Determine the [X, Y] coordinate at the center of the cell enclosing the given text.  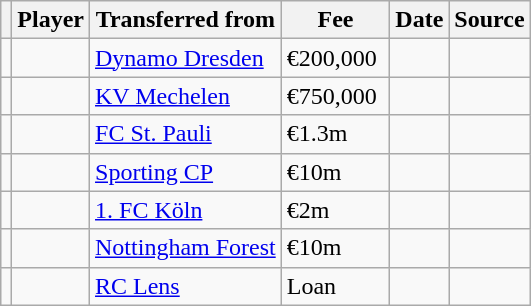
Fee [336, 20]
FC St. Pauli [186, 134]
Transferred from [186, 20]
Nottingham Forest [186, 248]
€200,000 [336, 58]
Loan [336, 286]
€2m [336, 210]
1. FC Köln [186, 210]
Player [51, 20]
Date [420, 20]
RC Lens [186, 286]
Source [490, 20]
€1.3m [336, 134]
Dynamo Dresden [186, 58]
€750,000 [336, 96]
KV Mechelen [186, 96]
Sporting CP [186, 172]
